Locate the cell with the specified text and output its (x, y) center coordinate. 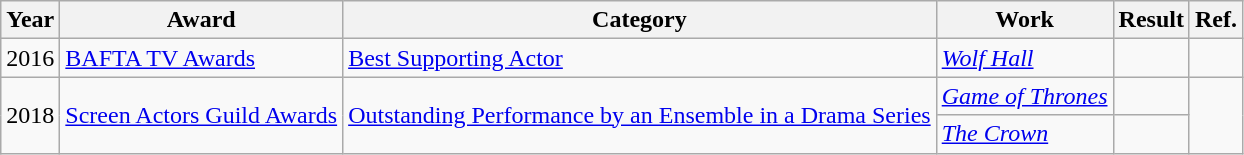
Outstanding Performance by an Ensemble in a Drama Series (640, 115)
BAFTA TV Awards (202, 58)
Work (1024, 20)
Wolf Hall (1024, 58)
Award (202, 20)
Screen Actors Guild Awards (202, 115)
Game of Thrones (1024, 96)
Year (30, 20)
Category (640, 20)
2016 (30, 58)
2018 (30, 115)
Best Supporting Actor (640, 58)
Ref. (1216, 20)
Result (1151, 20)
The Crown (1024, 134)
